Pinpoint the cell where the given text exists, returning its [X, Y] midpoint coordinate. 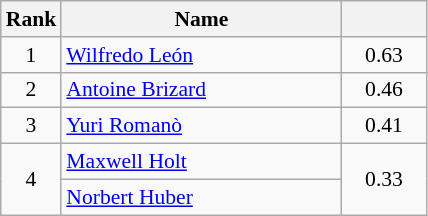
Maxwell Holt [201, 162]
0.46 [384, 90]
Name [201, 19]
Antoine Brizard [201, 90]
Norbert Huber [201, 197]
Rank [32, 19]
4 [32, 180]
Wilfredo León [201, 55]
0.63 [384, 55]
0.33 [384, 180]
2 [32, 90]
3 [32, 126]
Yuri Romanò [201, 126]
0.41 [384, 126]
1 [32, 55]
